Return [X, Y] of the center of cell containing provided text 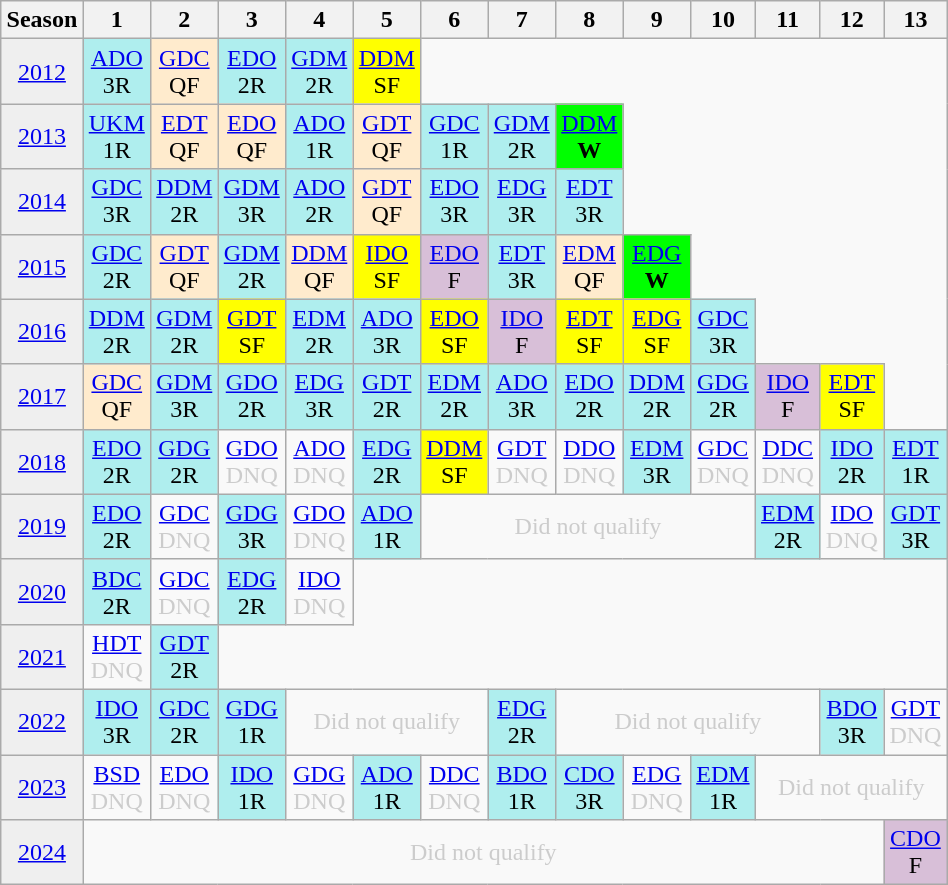
2020 [42, 592]
2022 [42, 722]
HDTDNQ [117, 656]
2015 [42, 266]
BDO1R [522, 786]
GDO2R [252, 396]
ADODNQ [320, 462]
EDMQF [590, 266]
GDGDNQ [320, 786]
2018 [42, 462]
6 [455, 20]
IDOSF [387, 266]
1 [117, 20]
2013 [42, 136]
7 [522, 20]
2023 [42, 786]
2017 [42, 396]
GDT3R [916, 526]
11 [788, 20]
DDMQF [320, 266]
EDTQF [185, 136]
2019 [42, 526]
CDO3R [590, 786]
ADO2R [320, 202]
5 [387, 20]
IDO3R [117, 722]
EDO3R [455, 202]
EDM1R [724, 786]
12 [852, 20]
UKM1R [117, 136]
13 [916, 20]
DDODNQ [590, 462]
EDT1R [916, 462]
2021 [42, 656]
EDGW [657, 266]
GDG1R [252, 722]
Season [42, 20]
2014 [42, 202]
EDODNQ [185, 786]
IDO1R [252, 786]
2 [185, 20]
BSDDNQ [117, 786]
BDC2R [117, 592]
DDMW [590, 136]
CDOF [916, 852]
9 [657, 20]
GDG3R [252, 526]
4 [320, 20]
EDGDNQ [657, 786]
IDO2R [852, 462]
3 [252, 20]
2016 [42, 332]
EDOSF [455, 332]
2024 [42, 852]
EDOF [455, 266]
10 [724, 20]
EDGSF [657, 332]
EDOQF [252, 136]
8 [590, 20]
GDTSF [252, 332]
EDM3R [657, 462]
2012 [42, 72]
GDC1R [455, 136]
BDO3R [852, 722]
